Pinpoint the cell where the given text exists, returning its (X, Y) midpoint coordinate. 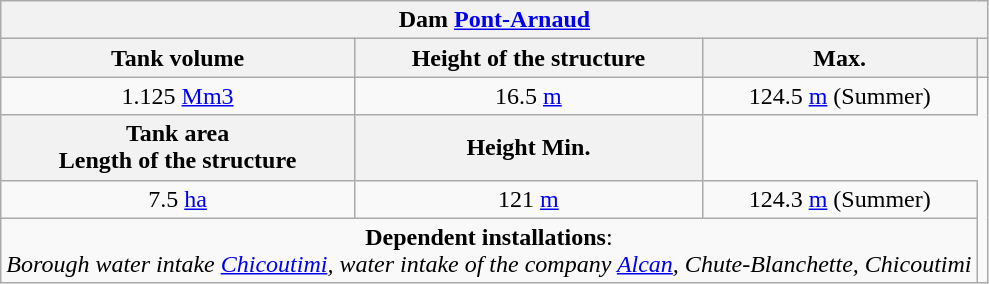
Height Min. (528, 148)
Max. (840, 58)
Dependent installations: Borough water intake Chicoutimi, water intake of the company Alcan, Chute-Blanchette, Chicoutimi (489, 250)
124.5 m (Summer) (840, 96)
124.3 m (Summer) (840, 199)
Tank volume (178, 58)
1.125 Mm3 (178, 96)
16.5 m (528, 96)
Dam Pont-Arnaud (494, 20)
Tank areaLength of the structure (178, 148)
Height of the structure (528, 58)
7.5 ha (178, 199)
121 m (528, 199)
